Locate the cell with the specified text and output its (X, Y) center coordinate. 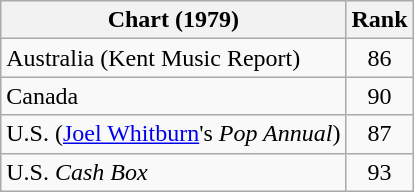
Australia (Kent Music Report) (174, 58)
U.S. Cash Box (174, 172)
87 (380, 134)
U.S. (Joel Whitburn's Pop Annual) (174, 134)
90 (380, 96)
Chart (1979) (174, 20)
Canada (174, 96)
86 (380, 58)
93 (380, 172)
Rank (380, 20)
